Return the (x, y) coordinate for the center point of the cell that contains the specified text.  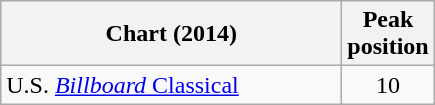
Chart (2014) (172, 34)
Peakposition (388, 34)
U.S. Billboard Classical (172, 85)
10 (388, 85)
